Find where the given text appears and provide that cell's center as (x, y) coordinate. 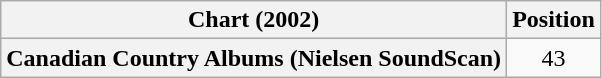
Canadian Country Albums (Nielsen SoundScan) (254, 58)
Position (554, 20)
43 (554, 58)
Chart (2002) (254, 20)
